Capture the cell that displays the provided text and extract its (X, Y) central coordinate. 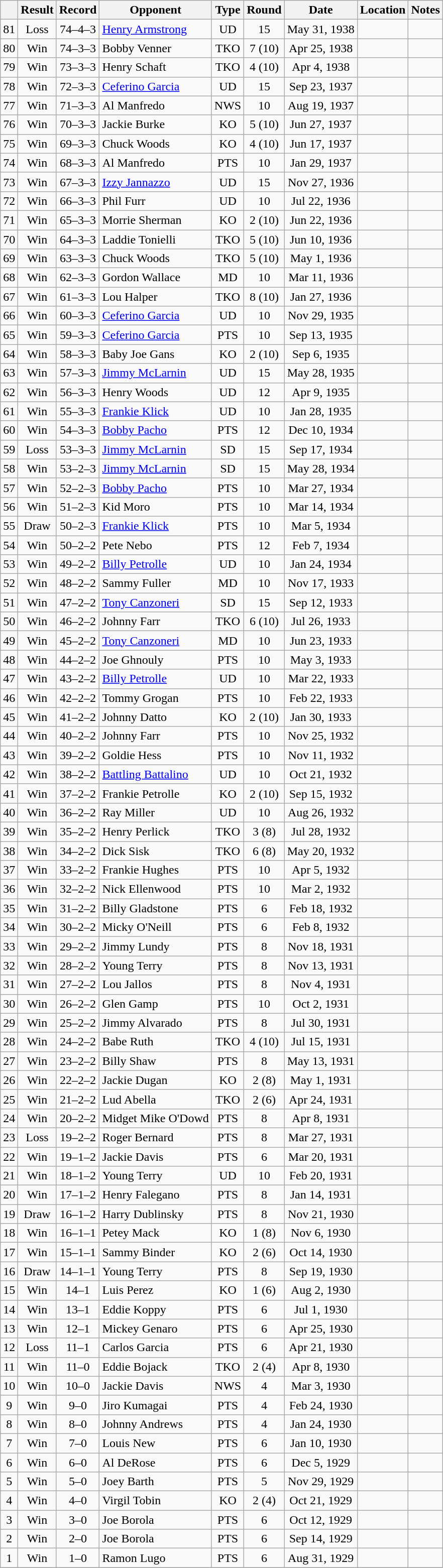
Henry Perlick (156, 831)
Jun 22, 1936 (320, 220)
64 (9, 354)
Apr 5, 1932 (320, 870)
74–4–3 (78, 29)
17 (9, 1252)
May 13, 1931 (320, 1061)
10–0 (78, 1386)
Mar 5, 1934 (320, 526)
59–3–3 (78, 335)
Jun 23, 1933 (320, 641)
Mar 3, 1930 (320, 1386)
Mar 22, 1933 (320, 679)
37–2–2 (78, 793)
Date (320, 10)
48 (9, 660)
62 (9, 392)
12–1 (78, 1329)
Sep 19, 1930 (320, 1271)
May 28, 1934 (320, 468)
65–3–3 (78, 220)
May 31, 1938 (320, 29)
69 (9, 259)
Jul 26, 1933 (320, 622)
57–3–3 (78, 373)
Jun 17, 1937 (320, 144)
Jul 30, 1931 (320, 1023)
Nov 25, 1932 (320, 736)
42–2–2 (78, 698)
50–2–2 (78, 545)
Record (78, 10)
19–1–2 (78, 1156)
8 (10) (264, 297)
Nov 29, 1929 (320, 1482)
53–3–3 (78, 449)
13 (9, 1329)
56 (9, 507)
42 (9, 774)
24 (9, 1118)
Sep 15, 1932 (320, 793)
Apr 21, 1930 (320, 1348)
15–1–1 (78, 1252)
19–2–2 (78, 1137)
55–3–3 (78, 411)
Sep 17, 1934 (320, 449)
Nov 13, 1931 (320, 966)
11–0 (78, 1367)
45 (9, 717)
75 (9, 144)
21 (9, 1176)
1 (9, 1558)
Jan 24, 1934 (320, 564)
Carlos Garcia (156, 1348)
Lud Abella (156, 1099)
52–2–3 (78, 488)
20–2–2 (78, 1118)
13–1 (78, 1309)
24–2–2 (78, 1042)
Jimmy Alvarado (156, 1023)
Sep 23, 1937 (320, 86)
74–3–3 (78, 48)
Battling Battalino (156, 774)
49–2–2 (78, 564)
Frankie Petrolle (156, 793)
70 (9, 239)
29–2–2 (78, 946)
Apr 25, 1938 (320, 48)
Feb 18, 1932 (320, 908)
Johnny Datto (156, 717)
44–2–2 (78, 660)
55 (9, 526)
81 (9, 29)
76 (9, 125)
61–3–3 (78, 297)
7 (9, 1443)
68 (9, 278)
Jun 10, 1936 (320, 239)
4–0 (78, 1501)
Laddie Tonielli (156, 239)
Henry Falegano (156, 1195)
Jun 27, 1937 (320, 125)
49 (9, 641)
Jan 30, 1933 (320, 717)
Jan 24, 1930 (320, 1424)
Nov 4, 1931 (320, 985)
Aug 26, 1932 (320, 812)
Nov 27, 1936 (320, 182)
Notes (425, 10)
Apr 24, 1931 (320, 1099)
17–1–2 (78, 1195)
Johnny Andrews (156, 1424)
37 (9, 870)
Jul 1, 1930 (320, 1309)
25 (9, 1099)
Baby Joe Gans (156, 354)
39–2–2 (78, 755)
62–3–3 (78, 278)
47 (9, 679)
48–2–2 (78, 583)
Sep 6, 1935 (320, 354)
Sammy Binder (156, 1252)
Jan 14, 1931 (320, 1195)
40–2–2 (78, 736)
35–2–2 (78, 831)
Eddie Koppy (156, 1309)
45–2–2 (78, 641)
Apr 8, 1931 (320, 1118)
Jimmy Lundy (156, 946)
Mar 27, 1934 (320, 488)
71–3–3 (78, 105)
32–2–2 (78, 889)
28–2–2 (78, 966)
65 (9, 335)
2 (9, 1539)
Billy Shaw (156, 1061)
Result (37, 10)
Jackie Dugan (156, 1080)
Opponent (156, 10)
Morrie Sherman (156, 220)
11–1 (78, 1348)
58 (9, 468)
14–1–1 (78, 1271)
26 (9, 1080)
Billy Gladstone (156, 908)
1 (8) (264, 1233)
May 28, 1935 (320, 373)
Gordon Wallace (156, 278)
38–2–2 (78, 774)
14 (9, 1309)
Mar 14, 1934 (320, 507)
36–2–2 (78, 812)
Jackie Burke (156, 125)
14–1 (78, 1290)
May 3, 1933 (320, 660)
35 (9, 908)
Apr 8, 1930 (320, 1367)
8–0 (78, 1424)
1–0 (78, 1558)
30 (9, 1004)
22–2–2 (78, 1080)
66 (9, 316)
Mar 11, 1936 (320, 278)
Dec 5, 1929 (320, 1463)
May 1, 1931 (320, 1080)
Jan 10, 1930 (320, 1443)
56–3–3 (78, 392)
Henry Schaft (156, 67)
16–1–1 (78, 1233)
Feb 22, 1933 (320, 698)
Pete Nebo (156, 545)
34 (9, 927)
Nick Ellenwood (156, 889)
Apr 4, 1938 (320, 67)
59 (9, 449)
19 (9, 1214)
Aug 31, 1929 (320, 1558)
2 (8) (264, 1080)
Jiro Kumagai (156, 1405)
Round (264, 10)
Type (228, 10)
9 (9, 1405)
54–3–3 (78, 430)
Goldie Hess (156, 755)
Nov 6, 1930 (320, 1233)
Eddie Bojack (156, 1367)
28 (9, 1042)
2–0 (78, 1539)
Apr 9, 1935 (320, 392)
Henry Armstrong (156, 29)
68–3–3 (78, 163)
May 20, 1932 (320, 851)
Al DeRose (156, 1463)
Nov 17, 1933 (320, 583)
Mickey Genaro (156, 1329)
Dick Sisk (156, 851)
3 (8) (264, 831)
Glen Gamp (156, 1004)
51–2–3 (78, 507)
22 (9, 1156)
Virgil Tobin (156, 1501)
Nov 29, 1935 (320, 316)
1 (6) (264, 1290)
Kid Moro (156, 507)
73–3–3 (78, 67)
Nov 18, 1931 (320, 946)
Sep 13, 1935 (320, 335)
53–2–3 (78, 468)
26–2–2 (78, 1004)
73 (9, 182)
29 (9, 1023)
Tommy Grogan (156, 698)
Jan 29, 1937 (320, 163)
Mar 2, 1932 (320, 889)
30–2–2 (78, 927)
33–2–2 (78, 870)
58–3–3 (78, 354)
9–0 (78, 1405)
6 (8) (264, 851)
54 (9, 545)
78 (9, 86)
3 (9, 1520)
May 1, 1936 (320, 259)
40 (9, 812)
53 (9, 564)
Oct 21, 1929 (320, 1501)
Joey Barth (156, 1482)
77 (9, 105)
Joe Ghnouly (156, 660)
Dec 10, 1934 (320, 430)
Mar 20, 1931 (320, 1156)
Jul 22, 1936 (320, 201)
70–3–3 (78, 125)
3–0 (78, 1520)
57 (9, 488)
63 (9, 373)
Feb 24, 1930 (320, 1405)
43–2–2 (78, 679)
39 (9, 831)
23 (9, 1137)
11 (9, 1367)
27 (9, 1061)
21–2–2 (78, 1099)
16 (9, 1271)
41 (9, 793)
63–3–3 (78, 259)
Oct 21, 1932 (320, 774)
18–1–2 (78, 1176)
Oct 14, 1930 (320, 1252)
Aug 19, 1937 (320, 105)
Lou Halper (156, 297)
46 (9, 698)
38 (9, 851)
72–3–3 (78, 86)
31–2–2 (78, 908)
Jan 28, 1935 (320, 411)
Apr 25, 1930 (320, 1329)
Jan 27, 1936 (320, 297)
72 (9, 201)
61 (9, 411)
Sep 12, 1933 (320, 602)
50–2–3 (78, 526)
46–2–2 (78, 622)
50 (9, 622)
Ramon Lugo (156, 1558)
Nov 21, 1930 (320, 1214)
Feb 20, 1931 (320, 1176)
Sep 14, 1929 (320, 1539)
67–3–3 (78, 182)
Jul 28, 1932 (320, 831)
31 (9, 985)
60–3–3 (78, 316)
27–2–2 (78, 985)
36 (9, 889)
80 (9, 48)
7–0 (78, 1443)
Oct 2, 1931 (320, 1004)
41–2–2 (78, 717)
Luis Perez (156, 1290)
51 (9, 602)
Sammy Fuller (156, 583)
Bobby Venner (156, 48)
Roger Bernard (156, 1137)
Feb 8, 1932 (320, 927)
Ray Miller (156, 812)
20 (9, 1195)
Babe Ruth (156, 1042)
47–2–2 (78, 602)
Mar 27, 1931 (320, 1137)
Micky O'Neill (156, 927)
Midget Mike O'Dowd (156, 1118)
44 (9, 736)
Oct 12, 1929 (320, 1520)
Lou Jallos (156, 985)
Feb 7, 1934 (320, 545)
Frankie Hughes (156, 870)
64–3–3 (78, 239)
6–0 (78, 1463)
Harry Dublinsky (156, 1214)
60 (9, 430)
Phil Furr (156, 201)
67 (9, 297)
6 (10) (264, 622)
74 (9, 163)
Jul 15, 1931 (320, 1042)
69–3–3 (78, 144)
Aug 2, 1930 (320, 1290)
43 (9, 755)
Nov 11, 1932 (320, 755)
79 (9, 67)
23–2–2 (78, 1061)
5–0 (78, 1482)
Louis New (156, 1443)
71 (9, 220)
Henry Woods (156, 392)
Izzy Jannazzo (156, 182)
Petey Mack (156, 1233)
Location (383, 10)
34–2–2 (78, 851)
7 (10) (264, 48)
25–2–2 (78, 1023)
52 (9, 583)
66–3–3 (78, 201)
32 (9, 966)
33 (9, 946)
16–1–2 (78, 1214)
18 (9, 1233)
